Determine the [X, Y] coordinate at the center of the cell enclosing the given text.  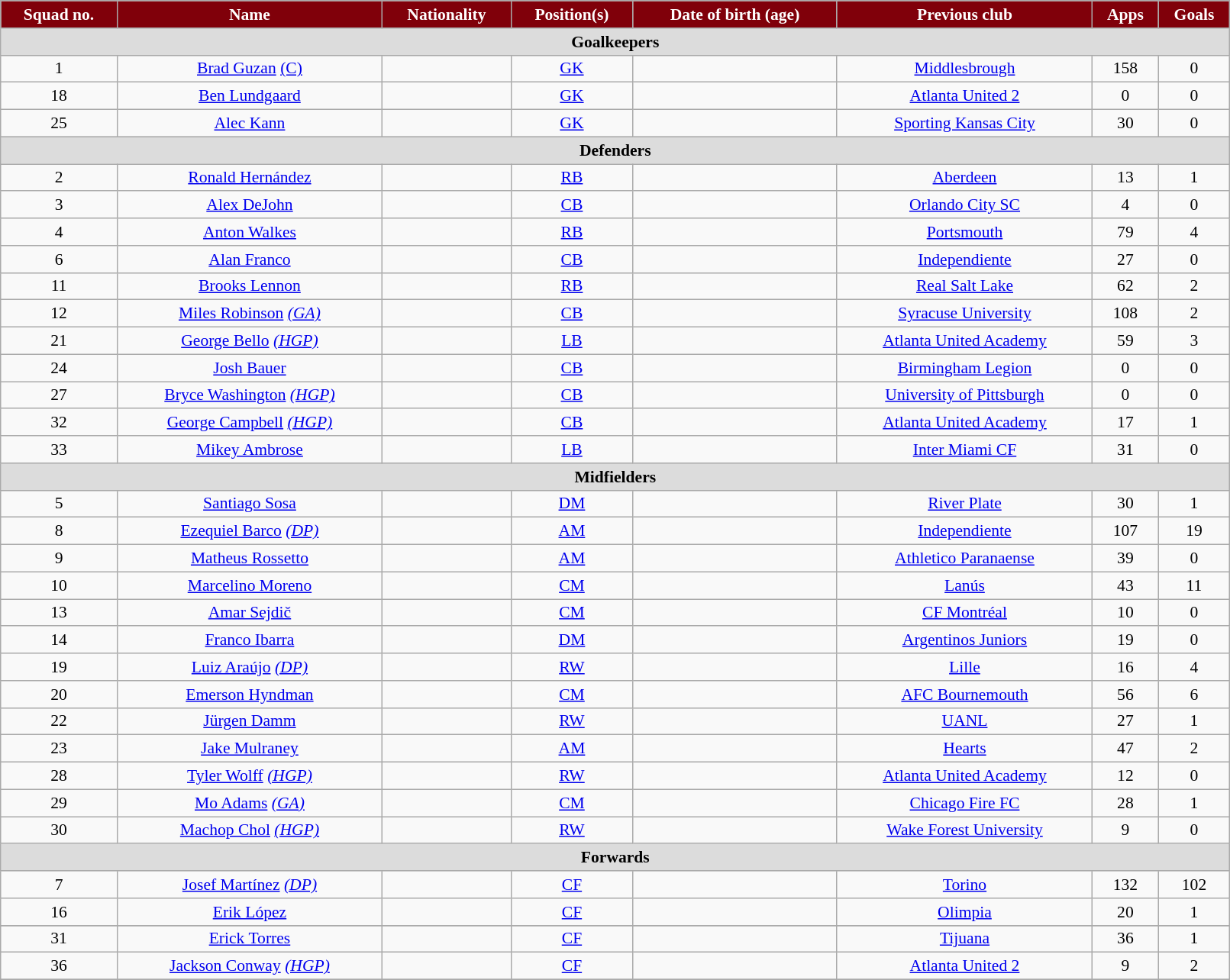
Sporting Kansas City [964, 124]
Argentinos Juniors [964, 640]
Alan Franco [249, 260]
Goals [1194, 15]
Mo Adams (GA) [249, 803]
Torino [964, 885]
Nationality [447, 15]
Matheus Rossetto [249, 559]
University of Pittsburgh [964, 395]
5 [60, 504]
Previous club [964, 15]
George Bello (HGP) [249, 341]
Defenders [615, 150]
29 [60, 803]
AFC Bournemouth [964, 695]
Birmingham Legion [964, 368]
Josef Martínez (DP) [249, 885]
132 [1125, 885]
Midfielders [615, 477]
158 [1125, 69]
Marcelino Moreno [249, 585]
14 [60, 640]
Inter Miami CF [964, 450]
108 [1125, 314]
Josh Bauer [249, 368]
56 [1125, 695]
Luiz Araújo (DP) [249, 667]
Syracuse University [964, 314]
Bryce Washington (HGP) [249, 395]
George Campbell (HGP) [249, 423]
7 [60, 885]
Miles Robinson (GA) [249, 314]
Ronald Hernández [249, 178]
Squad no. [60, 15]
Tijuana [964, 939]
39 [1125, 559]
62 [1125, 286]
Date of birth (age) [735, 15]
8 [60, 531]
Wake Forest University [964, 830]
18 [60, 96]
Brooks Lennon [249, 286]
Orlando City SC [964, 205]
Ben Lundgaard [249, 96]
Jürgen Damm [249, 721]
Lanús [964, 585]
107 [1125, 531]
25 [60, 124]
Portsmouth [964, 232]
UANL [964, 721]
Brad Guzan (C) [249, 69]
Emerson Hyndman [249, 695]
Tyler Wolff (HGP) [249, 776]
Jake Mulraney [249, 749]
Erik López [249, 912]
Hearts [964, 749]
Middlesbrough [964, 69]
Position(s) [572, 15]
33 [60, 450]
Apps [1125, 15]
Anton Walkes [249, 232]
Erick Torres [249, 939]
CF Montréal [964, 613]
17 [1125, 423]
Name [249, 15]
22 [60, 721]
Goalkeepers [615, 42]
Alex DeJohn [249, 205]
Forwards [615, 858]
Chicago Fire FC [964, 803]
Franco Ibarra [249, 640]
24 [60, 368]
Jackson Conway (HGP) [249, 966]
Mikey Ambrose [249, 450]
Real Salt Lake [964, 286]
Lille [964, 667]
59 [1125, 341]
21 [60, 341]
River Plate [964, 504]
43 [1125, 585]
Aberdeen [964, 178]
Athletico Paranaense [964, 559]
Ezequiel Barco (DP) [249, 531]
23 [60, 749]
79 [1125, 232]
Alec Kann [249, 124]
47 [1125, 749]
32 [60, 423]
Machop Chol (HGP) [249, 830]
Santiago Sosa [249, 504]
102 [1194, 885]
Amar Sejdič [249, 613]
Olimpia [964, 912]
